Detect which cell encompasses the target text, then output its (X, Y) center coordinate. 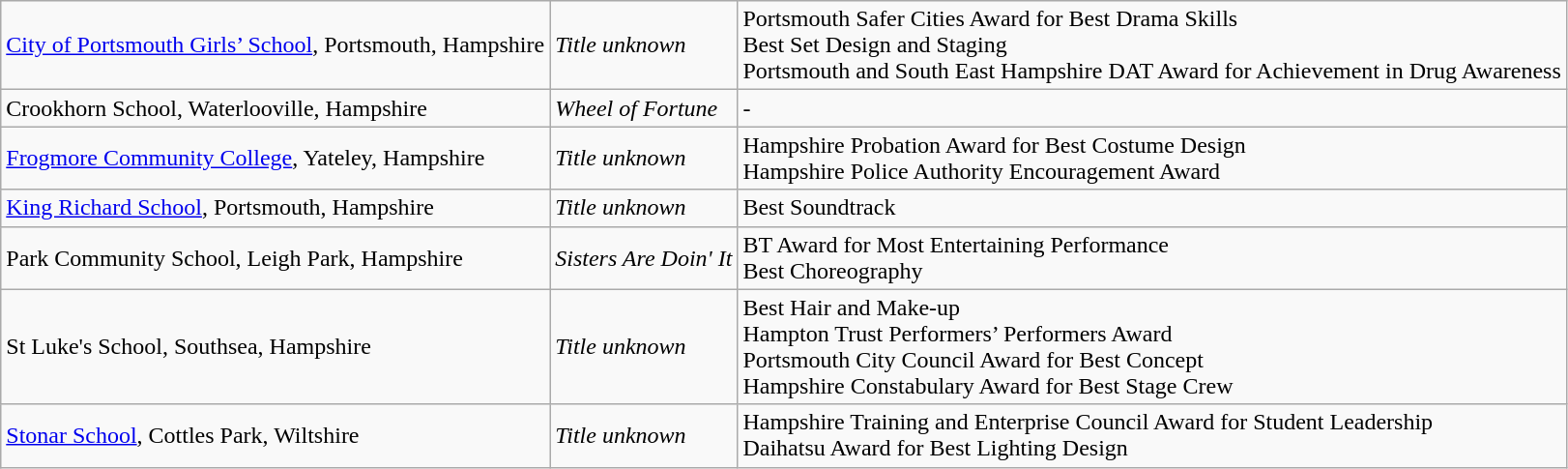
BT Award for Most Entertaining PerformanceBest Choreography (1152, 257)
Crookhorn School, Waterlooville, Hampshire (276, 108)
Wheel of Fortune (644, 108)
Sisters Are Doin' It (644, 257)
Best Soundtrack (1152, 208)
Hampshire Training and Enterprise Council Award for Student LeadershipDaihatsu Award for Best Lighting Design (1152, 435)
St Luke's School, Southsea, Hampshire (276, 346)
Stonar School, Cottles Park, Wiltshire (276, 435)
City of Portsmouth Girls’ School, Portsmouth, Hampshire (276, 45)
Frogmore Community College, Yateley, Hampshire (276, 159)
Hampshire Probation Award for Best Costume DesignHampshire Police Authority Encouragement Award (1152, 159)
- (1152, 108)
King Richard School, Portsmouth, Hampshire (276, 208)
Park Community School, Leigh Park, Hampshire (276, 257)
